Determine the [x, y] coordinate at the center of the cell enclosing the given text.  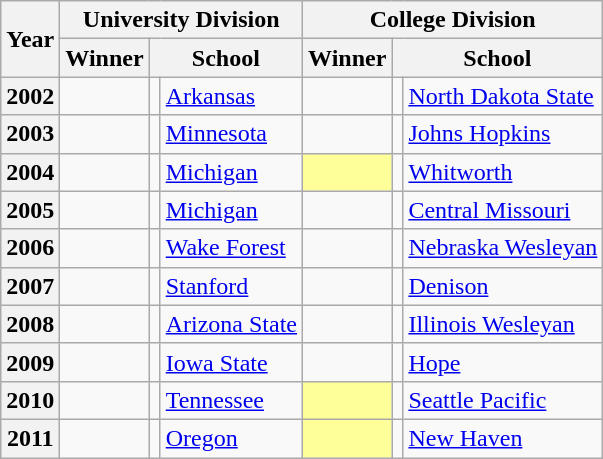
Wake Forest [231, 248]
2009 [30, 362]
Seattle Pacific [503, 400]
New Haven [503, 438]
North Dakota State [503, 96]
University Division [182, 20]
Arkansas [231, 96]
2006 [30, 248]
Hope [503, 362]
2008 [30, 324]
2003 [30, 134]
Central Missouri [503, 210]
Arizona State [231, 324]
2011 [30, 438]
2010 [30, 400]
Tennessee [231, 400]
Iowa State [231, 362]
Denison [503, 286]
2005 [30, 210]
2002 [30, 96]
Minnesota [231, 134]
Johns Hopkins [503, 134]
Year [30, 39]
2004 [30, 172]
Stanford [231, 286]
Nebraska Wesleyan [503, 248]
Whitworth [503, 172]
Illinois Wesleyan [503, 324]
College Division [453, 20]
Oregon [231, 438]
2007 [30, 286]
